Detect which cell encompasses the target text, then output its (X, Y) center coordinate. 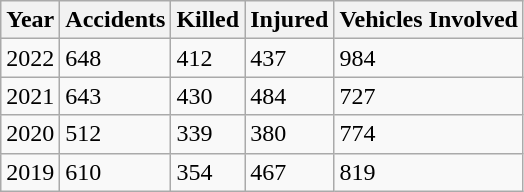
2022 (30, 58)
Vehicles Involved (429, 20)
610 (116, 172)
412 (208, 58)
437 (290, 58)
819 (429, 172)
Year (30, 20)
512 (116, 134)
727 (429, 96)
339 (208, 134)
2020 (30, 134)
484 (290, 96)
380 (290, 134)
Killed (208, 20)
774 (429, 134)
467 (290, 172)
648 (116, 58)
Accidents (116, 20)
2021 (30, 96)
354 (208, 172)
2019 (30, 172)
430 (208, 96)
984 (429, 58)
Injured (290, 20)
643 (116, 96)
